Determine the [x, y] coordinate at the center of the cell enclosing the given text.  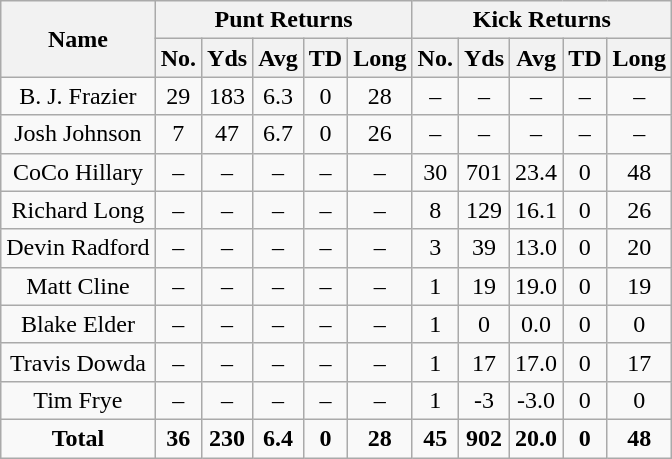
Total [78, 438]
Kick Returns [542, 20]
29 [178, 96]
183 [228, 96]
16.1 [536, 210]
-3.0 [536, 400]
45 [435, 438]
6.3 [278, 96]
6.7 [278, 134]
Devin Radford [78, 248]
Matt Cline [78, 286]
Name [78, 39]
20 [639, 248]
7 [178, 134]
Richard Long [78, 210]
8 [435, 210]
902 [484, 438]
30 [435, 172]
19.0 [536, 286]
129 [484, 210]
-3 [484, 400]
0.0 [536, 324]
Blake Elder [78, 324]
CoCo Hillary [78, 172]
701 [484, 172]
Punt Returns [284, 20]
13.0 [536, 248]
47 [228, 134]
17.0 [536, 362]
Josh Johnson [78, 134]
36 [178, 438]
Travis Dowda [78, 362]
23.4 [536, 172]
Tim Frye [78, 400]
39 [484, 248]
B. J. Frazier [78, 96]
230 [228, 438]
6.4 [278, 438]
3 [435, 248]
20.0 [536, 438]
